Search for the cell housing the specified text and yield its (X, Y) center coordinate. 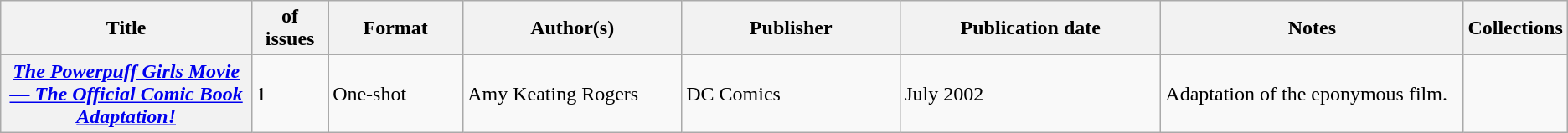
1 (290, 94)
Amy Keating Rogers (573, 94)
Title (126, 28)
July 2002 (1030, 94)
The Powerpuff Girls Movie — The Official Comic Book Adaptation! (126, 94)
of issues (290, 28)
Adaptation of the eponymous film. (1312, 94)
Notes (1312, 28)
Collections (1515, 28)
Publication date (1030, 28)
DC Comics (791, 94)
One-shot (395, 94)
Author(s) (573, 28)
Publisher (791, 28)
Format (395, 28)
